For the text-containing cell, return its midpoint in [X, Y] coordinate format. 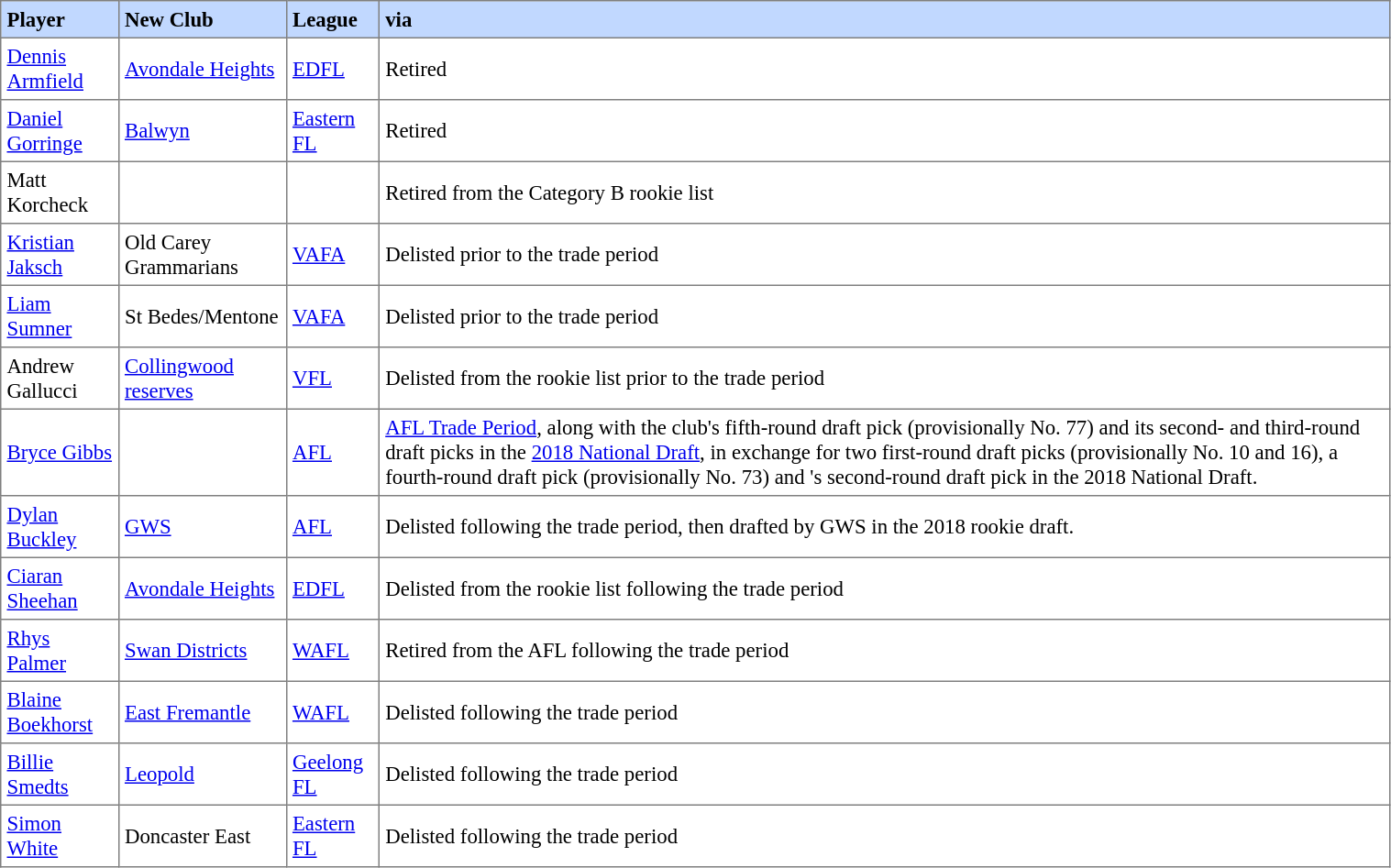
Retired from the Category B rookie list [884, 192]
Leopold [202, 775]
Delisted from the rookie list following the trade period [884, 588]
Delisted following the trade period, then drafted by GWS in the 2018 rookie draft. [884, 527]
Swan Districts [202, 651]
Blaine Boekhorst [60, 712]
Delisted from the rookie list prior to the trade period [884, 379]
VFL [332, 379]
East Fremantle [202, 712]
via [884, 19]
Dylan Buckley [60, 527]
Player [60, 19]
League [332, 19]
Retired from the AFL following the trade period [884, 651]
Balwyn [202, 131]
Old Carey Grammarians [202, 255]
Daniel Gorringe [60, 131]
Matt Korcheck [60, 192]
Bryce Gibbs [60, 452]
Collingwood reserves [202, 379]
Andrew Gallucci [60, 379]
Kristian Jaksch [60, 255]
Ciaran Sheehan [60, 588]
Billie Smedts [60, 775]
Simon White [60, 836]
Rhys Palmer [60, 651]
Liam Sumner [60, 316]
GWS [202, 527]
Geelong FL [332, 775]
Dennis Armfield [60, 69]
Doncaster East [202, 836]
New Club [202, 19]
St Bedes/Mentone [202, 316]
